Output the [X, Y] coordinate of the center of the cell containing the given text.  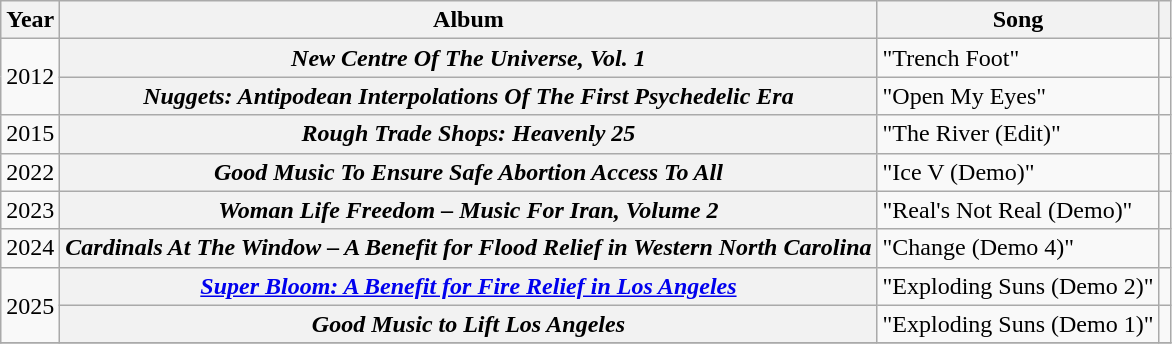
2023 [30, 210]
Year [30, 20]
New Centre Of The Universe, Vol. 1 [468, 58]
2025 [30, 305]
Song [1018, 20]
Good Music To Ensure Safe Abortion Access To All [468, 172]
2024 [30, 248]
Album [468, 20]
2022 [30, 172]
"Open My Eyes" [1018, 96]
Good Music to Lift Los Angeles [468, 324]
"Trench Foot" [1018, 58]
Cardinals At The Window – A Benefit for Flood Relief in Western North Carolina [468, 248]
"The River (Edit)" [1018, 134]
Super Bloom: A Benefit for Fire Relief in Los Angeles [468, 286]
"Ice V (Demo)" [1018, 172]
"Exploding Suns (Demo 2)" [1018, 286]
"Exploding Suns (Demo 1)" [1018, 324]
Rough Trade Shops: Heavenly 25 [468, 134]
"Real's Not Real (Demo)" [1018, 210]
"Change (Demo 4)" [1018, 248]
Woman Life Freedom – Music For Iran, Volume 2 [468, 210]
Nuggets: Antipodean Interpolations Of The First Psychedelic Era [468, 96]
2015 [30, 134]
2012 [30, 77]
